Identify which cell holds the provided text, then report its [x, y] central coordinate. 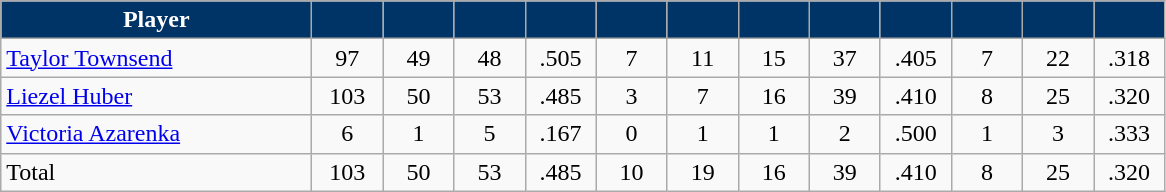
48 [490, 58]
.167 [560, 134]
Player [156, 20]
.318 [1130, 58]
19 [702, 172]
11 [702, 58]
5 [490, 134]
Taylor Townsend [156, 58]
49 [418, 58]
2 [844, 134]
0 [632, 134]
37 [844, 58]
.505 [560, 58]
Victoria Azarenka [156, 134]
.405 [916, 58]
Total [156, 172]
6 [348, 134]
15 [774, 58]
Liezel Huber [156, 96]
.500 [916, 134]
97 [348, 58]
22 [1058, 58]
10 [632, 172]
.333 [1130, 134]
